Capture the cell that displays the provided text and extract its (X, Y) central coordinate. 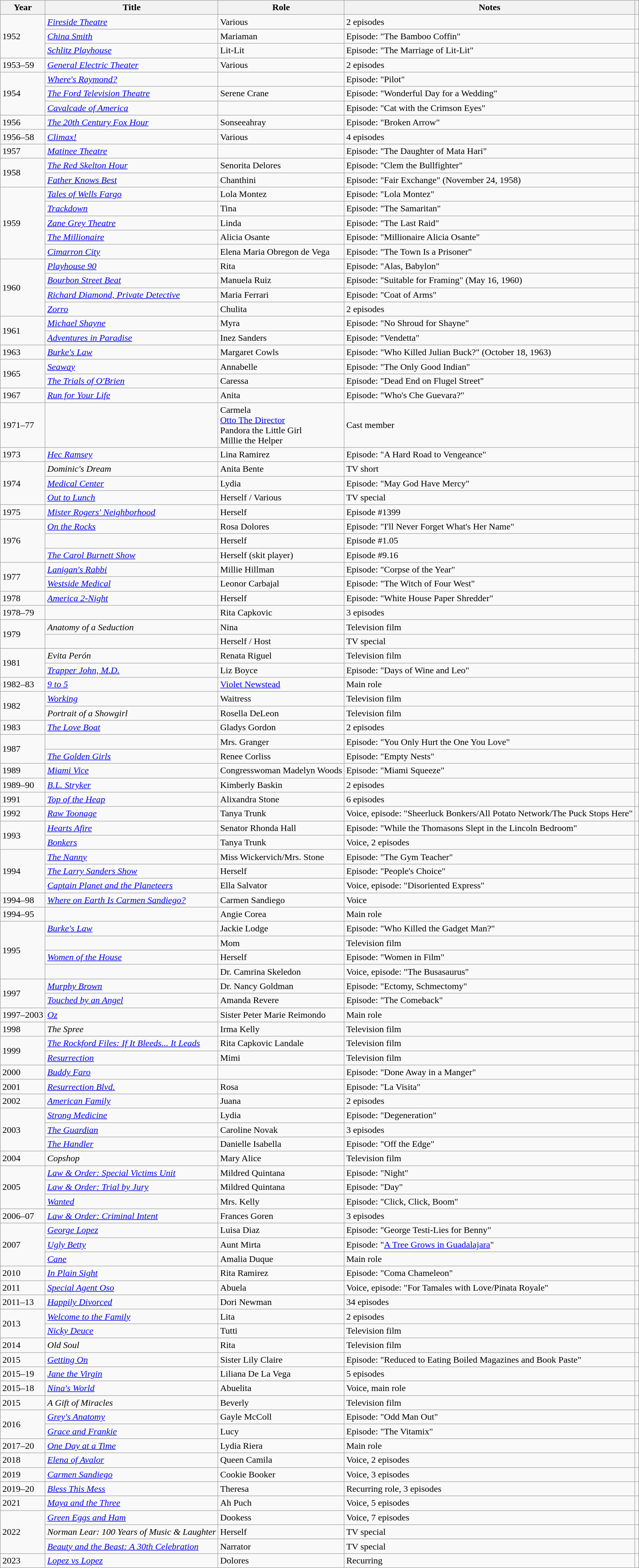
The Carol Burnett Show (132, 555)
Women of the House (132, 957)
TV short (489, 469)
In Plain Sight (132, 1273)
Voice, episode: "Sheerluck Bonkers/All Potato Network/The Puck Stops Here" (489, 814)
Episode: "Alas, Babylon" (489, 266)
Mimi (281, 1058)
Episode: "Women in Film" (489, 957)
Abuelita (281, 1388)
Lucy (281, 1431)
Maria Ferrari (281, 295)
1954 (23, 94)
Elena of Avalor (132, 1460)
Mary Alice (281, 1159)
1999 (23, 1051)
Lita (281, 1316)
Miami Vice (132, 771)
2019–20 (23, 1489)
Episode: "Who's Che Guevara?" (489, 395)
One Day at a Time (132, 1446)
Trackdown (132, 209)
Episode: "The Bamboo Coffin" (489, 36)
Episode: "While the Thomasons Slept in the Lincoln Bedroom" (489, 828)
Cast member (489, 425)
Episode: "People's Choice" (489, 871)
Episode: "Day" (489, 1187)
Strong Medicine (132, 1115)
Voice, episode: "The Busasaurus" (489, 972)
1976 (23, 541)
Episode: "The Only Good Indian" (489, 366)
Luisa Diaz (281, 1230)
1975 (23, 512)
Frances Goren (281, 1216)
Cavalcade of America (132, 108)
2019 (23, 1474)
Episode: "Corpse of the Year" (489, 569)
1992 (23, 814)
Episode: "Done Away in a Manger" (489, 1072)
1989 (23, 771)
Mariaman (281, 36)
1960 (23, 288)
Senator Rhonda Hall (281, 828)
Lydia Riera (281, 1446)
Danielle Isabella (281, 1144)
Chulita (281, 309)
Ugly Betty (132, 1245)
Episode: "A Hard Road to Vengeance" (489, 455)
Law & Order: Special Victims Unit (132, 1173)
Title (132, 8)
Anita (281, 395)
The Nanny (132, 857)
Senorita Delores (281, 165)
Voice, episode: "Disoriented Express" (489, 885)
Mrs. Granger (281, 742)
Episode: "Suitable for Framing" (May 16, 1960) (489, 280)
2004 (23, 1159)
Lanigan's Rabbi (132, 569)
Episode #1.05 (489, 541)
Alicia Osante (281, 237)
Jackie Lodge (281, 929)
1993 (23, 835)
Rosa (281, 1086)
Rosella DeLeon (281, 713)
Gayle McColl (281, 1417)
Liliana De La Vega (281, 1374)
Tina (281, 209)
Alixandra Stone (281, 799)
Myra (281, 323)
Maya and the Three (132, 1503)
General Electric Theater (132, 65)
The 20th Century Fox Hour (132, 122)
1983 (23, 728)
Angie Corea (281, 914)
4 episodes (489, 137)
The Handler (132, 1144)
Climax! (132, 137)
Anita Bente (281, 469)
Welcome to the Family (132, 1316)
A Gift of Miracles (132, 1403)
Murphy Brown (132, 986)
Episode: "The Witch of Four West" (489, 584)
Oz (132, 1015)
The Ford Television Theatre (132, 94)
2010 (23, 1273)
2014 (23, 1345)
Queen Camila (281, 1460)
Episode: "The Last Raid" (489, 223)
Law & Order: Criminal Intent (132, 1216)
Waitress (281, 699)
Manuela Ruiz (281, 280)
Dori Newman (281, 1302)
The Spree (132, 1029)
Amanda Revere (281, 1000)
Westside Medical (132, 584)
Juana (281, 1101)
Elena Maria Obregon de Vega (281, 252)
Episode: "Lola Montez" (489, 194)
Medical Center (132, 483)
Episode: "No Shroud for Shayne" (489, 323)
1963 (23, 352)
Dr. Camrina Skeledon (281, 972)
Notes (489, 8)
Fireside Theatre (132, 22)
Jane the Virgin (132, 1374)
1995 (23, 950)
Annabelle (281, 366)
On the Rocks (132, 526)
Green Eggs and Ham (132, 1517)
Playhouse 90 (132, 266)
Episode: "Off the Edge" (489, 1144)
Voice (489, 900)
Grey's Anatomy (132, 1417)
Buddy Faro (132, 1072)
Resurrection (132, 1058)
Old Soul (132, 1345)
Caroline Novak (281, 1129)
Millie Hillman (281, 569)
America 2-Night (132, 598)
Mrs. Kelly (281, 1202)
Raw Toonage (132, 814)
China Smith (132, 36)
Episode: "Miami Squeeze" (489, 771)
2016 (23, 1424)
2011–13 (23, 1302)
1998 (23, 1029)
Grace and Frankie (132, 1431)
Voice, 7 episodes (489, 1517)
Renata Riguel (281, 656)
2007 (23, 1245)
Rita Capkovic (281, 612)
The Guardian (132, 1129)
Zorro (132, 309)
Liz Boyce (281, 670)
Richard Diamond, Private Detective (132, 295)
Episode: "George Testi-Lies for Benny" (489, 1230)
Ah Puch (281, 1503)
Special Agent Oso (132, 1288)
Working (132, 699)
Linda (281, 223)
Caressa (281, 381)
1989–90 (23, 785)
2011 (23, 1288)
Episode: "Millionaire Alicia Osante" (489, 237)
2006–07 (23, 1216)
Bonkers (132, 842)
1994 (23, 871)
Nina's World (132, 1388)
Sister Lily Claire (281, 1360)
Episode: "The Comeback" (489, 1000)
Theresa (281, 1489)
Episode: "Degeneration" (489, 1115)
The Red Skelton Hour (132, 165)
Narrator (281, 1546)
Episode: "Vendetta" (489, 338)
Getting On (132, 1360)
Adventures in Paradise (132, 338)
Episode: "Cat with the Crimson Eyes" (489, 108)
Beauty and the Beast: A 30th Celebration (132, 1546)
Where's Raymond? (132, 79)
Tales of Wells Fargo (132, 194)
Touched by an Angel (132, 1000)
Year (23, 8)
2005 (23, 1187)
Kimberly Baskin (281, 785)
Resurrection Blvd. (132, 1086)
Abuela (281, 1288)
1982 (23, 706)
Episode: "Odd Man Out" (489, 1417)
1958 (23, 172)
Sonseeahray (281, 122)
Voice, main role (489, 1388)
1977 (23, 577)
The Rockford Files: If It Bleeds... It Leads (132, 1043)
2002 (23, 1101)
Chanthini (281, 180)
Episode: "You Only Hurt the One You Love" (489, 742)
Copshop (132, 1159)
Voice, 3 episodes (489, 1474)
Father Knows Best (132, 180)
The Love Boat (132, 728)
Episode: "The Daughter of Mata Hari" (489, 151)
Episode: "A Tree Grows in Guadalajara" (489, 1245)
Mister Rogers' Neighborhood (132, 512)
Wanted (132, 1202)
1959 (23, 223)
Episode: "White House Paper Shredder" (489, 598)
1971–77 (23, 425)
Violet Newstead (281, 685)
Episode: "Click, Click, Boom" (489, 1202)
Episode: "I'll Never Forget What's Her Name" (489, 526)
Where on Earth Is Carmen Sandiego? (132, 900)
Captain Planet and the Planeteers (132, 885)
Nina (281, 627)
Tutti (281, 1331)
Renee Corliss (281, 756)
Episode: "Pilot" (489, 79)
The Golden Girls (132, 756)
2022 (23, 1532)
Aunt Mirta (281, 1245)
Episode: "Clem the Bullfighter" (489, 165)
Voice, episode: "For Tamales with Love/Pinata Royale" (489, 1288)
1994–95 (23, 914)
Episode: "Reduced to Eating Boiled Magazines and Book Paste" (489, 1360)
Episode: "Coma Chameleon" (489, 1273)
2021 (23, 1503)
9 to 5 (132, 685)
Zane Grey Theatre (132, 223)
1982–83 (23, 685)
1956 (23, 122)
Episode: "Who Killed the Gadget Man?" (489, 929)
2015–19 (23, 1374)
Rita Ramirez (281, 1273)
Dominic's Dream (132, 469)
Run for Your Life (132, 395)
Episode: "The Vitamix" (489, 1431)
Lit-Lit (281, 51)
1979 (23, 634)
Voice, 5 episodes (489, 1503)
Lola Montez (281, 194)
6 episodes (489, 799)
Dr. Nancy Goldman (281, 986)
Episode #9.16 (489, 555)
Evita Perón (132, 656)
Sister Peter Marie Reimondo (281, 1015)
Gladys Gordon (281, 728)
Herself / Host (281, 641)
1952 (23, 36)
5 episodes (489, 1374)
Law & Order: Trial by Jury (132, 1187)
Nicky Deuce (132, 1331)
B.L. Stryker (132, 785)
Cookie Booker (281, 1474)
Recurring (489, 1560)
Episode: "Dead End on Flugel Street" (489, 381)
1978 (23, 598)
1967 (23, 395)
Episode: "Broken Arrow" (489, 122)
Out to Lunch (132, 498)
Episode #1399 (489, 512)
Lopez vs Lopez (132, 1560)
2017–20 (23, 1446)
1981 (23, 663)
2013 (23, 1323)
1994–98 (23, 900)
Mom (281, 943)
Episode: "Fair Exchange" (November 24, 1958) (489, 180)
Schlitz Playhouse (132, 51)
2000 (23, 1072)
Serene Crane (281, 94)
George Lopez (132, 1230)
1991 (23, 799)
1978–79 (23, 612)
CarmelaOtto The DirectorPandora the Little Girl Millie the Helper (281, 425)
Rosa Dolores (281, 526)
2001 (23, 1086)
The Millionaire (132, 237)
Dookess (281, 1517)
2023 (23, 1560)
Episode: "Days of Wine and Leo" (489, 670)
1987 (23, 749)
2003 (23, 1129)
Episode: "May God Have Mercy" (489, 483)
Episode: "Empty Nests" (489, 756)
Top of the Heap (132, 799)
Anatomy of a Seduction (132, 627)
1957 (23, 151)
Bourbon Street Beat (132, 280)
Episode: "Wonderful Day for a Wedding" (489, 94)
1997 (23, 993)
1953–59 (23, 65)
1973 (23, 455)
Seaway (132, 366)
Recurring role, 3 episodes (489, 1489)
Norman Lear: 100 Years of Music & Laughter (132, 1532)
34 episodes (489, 1302)
Matinee Theatre (132, 151)
The Trials of O'Brien (132, 381)
1997–2003 (23, 1015)
Lina Ramirez (281, 455)
Episode: "Who Killed Julian Buck?" (October 18, 1963) (489, 352)
2018 (23, 1460)
American Family (132, 1101)
Episode: "The Marriage of Lit-Lit" (489, 51)
Episode: "The Samaritan" (489, 209)
Episode: "The Town Is a Prisoner" (489, 252)
Congresswoman Madelyn Woods (281, 771)
Leonor Carbajal (281, 584)
Episode: "Night" (489, 1173)
Episode: "La Visita" (489, 1086)
Margaret Cowls (281, 352)
Hec Ramsey (132, 455)
Cimarron City (132, 252)
Herself (skit player) (281, 555)
Portrait of a Showgirl (132, 713)
1961 (23, 331)
Beverly (281, 1403)
Amalia Duque (281, 1259)
Inez Sanders (281, 338)
Episode: "Ectomy, Schmectomy" (489, 986)
Episode: "The Gym Teacher" (489, 857)
1974 (23, 483)
1956–58 (23, 137)
Trapper John, M.D. (132, 670)
Rita Capkovic Landale (281, 1043)
Miss Wickervich/Mrs. Stone (281, 857)
Bless This Mess (132, 1489)
Irma Kelly (281, 1029)
Cane (132, 1259)
2015–18 (23, 1388)
Episode: "Coat of Arms" (489, 295)
Herself / Various (281, 498)
Michael Shayne (132, 323)
The Larry Sanders Show (132, 871)
Dolores (281, 1560)
Ella Salvator (281, 885)
Happily Divorced (132, 1302)
Hearts Afire (132, 828)
Role (281, 8)
1965 (23, 374)
